Provide the [X, Y] coordinate of the cell's center where the given text is located.  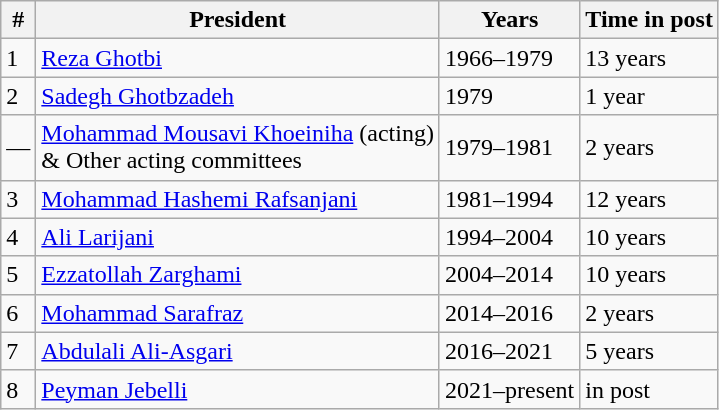
13 years [650, 58]
2 [18, 96]
Abdulali Ali-Asgari [238, 351]
6 [18, 313]
1 [18, 58]
President [238, 20]
2021–present [509, 389]
1979 [509, 96]
1994–2004 [509, 237]
# [18, 20]
Sadegh Ghotbzadeh [238, 96]
1 year [650, 96]
Years [509, 20]
1981–1994 [509, 199]
7 [18, 351]
Mohammad Mousavi Khoeiniha (acting)& Other acting committees [238, 148]
2014–2016 [509, 313]
Time in post [650, 20]
5 years [650, 351]
8 [18, 389]
4 [18, 237]
Mohammad Sarafraz [238, 313]
in post [650, 389]
— [18, 148]
Reza Ghotbi [238, 58]
5 [18, 275]
2004–2014 [509, 275]
1966–1979 [509, 58]
Mohammad Hashemi Rafsanjani [238, 199]
Ali Larijani [238, 237]
3 [18, 199]
12 years [650, 199]
2016–2021 [509, 351]
Peyman Jebelli [238, 389]
1979–1981 [509, 148]
Ezzatollah Zarghami [238, 275]
